Identify which cell holds the provided text, then report its [x, y] central coordinate. 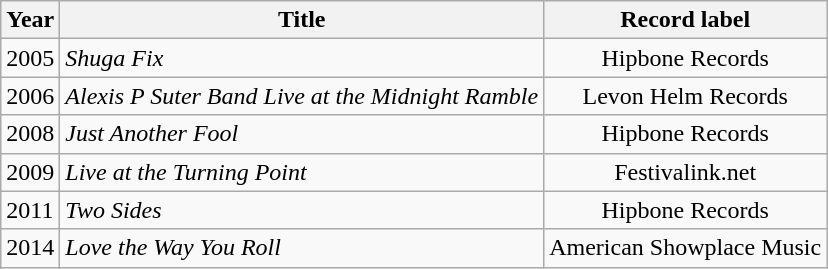
2005 [30, 58]
Shuga Fix [302, 58]
Record label [686, 20]
Live at the Turning Point [302, 172]
Levon Helm Records [686, 96]
2008 [30, 134]
Festivalink.net [686, 172]
Alexis P Suter Band Live at the Midnight Ramble [302, 96]
Just Another Fool [302, 134]
Year [30, 20]
Title [302, 20]
Love the Way You Roll [302, 248]
2006 [30, 96]
2011 [30, 210]
Two Sides [302, 210]
2009 [30, 172]
2014 [30, 248]
American Showplace Music [686, 248]
